Capture the cell that displays the provided text and extract its [x, y] central coordinate. 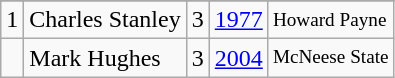
Charles Stanley [105, 20]
2004 [238, 58]
1 [12, 20]
McNeese State [330, 58]
Howard Payne [330, 20]
Mark Hughes [105, 58]
1977 [238, 20]
